Output the (x, y) coordinate of the center of the cell containing the given text.  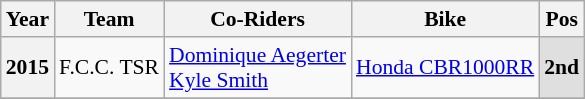
Co-Riders (258, 19)
Year (28, 19)
Dominique Aegerter Kyle Smith (258, 68)
2015 (28, 68)
Team (109, 19)
2nd (562, 68)
Pos (562, 19)
Honda CBR1000RR (445, 68)
F.C.C. TSR (109, 68)
Bike (445, 19)
